Return the (X, Y) coordinate for the center point of the cell that contains the specified text.  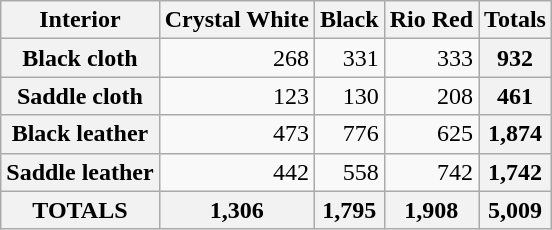
1,306 (236, 210)
123 (236, 96)
Saddle leather (80, 172)
Rio Red (431, 20)
Black leather (80, 134)
1,742 (516, 172)
333 (431, 58)
208 (431, 96)
473 (236, 134)
Black cloth (80, 58)
Crystal White (236, 20)
742 (431, 172)
625 (431, 134)
5,009 (516, 210)
Black (349, 20)
558 (349, 172)
Totals (516, 20)
1,908 (431, 210)
Interior (80, 20)
461 (516, 96)
TOTALS (80, 210)
1,874 (516, 134)
1,795 (349, 210)
331 (349, 58)
130 (349, 96)
442 (236, 172)
Saddle cloth (80, 96)
268 (236, 58)
932 (516, 58)
776 (349, 134)
